Search for the cell housing the specified text and yield its (X, Y) center coordinate. 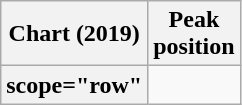
Peakposition (194, 34)
Chart (2019) (74, 34)
scope="row" (74, 85)
